Locate the cell with the specified text and output its (x, y) center coordinate. 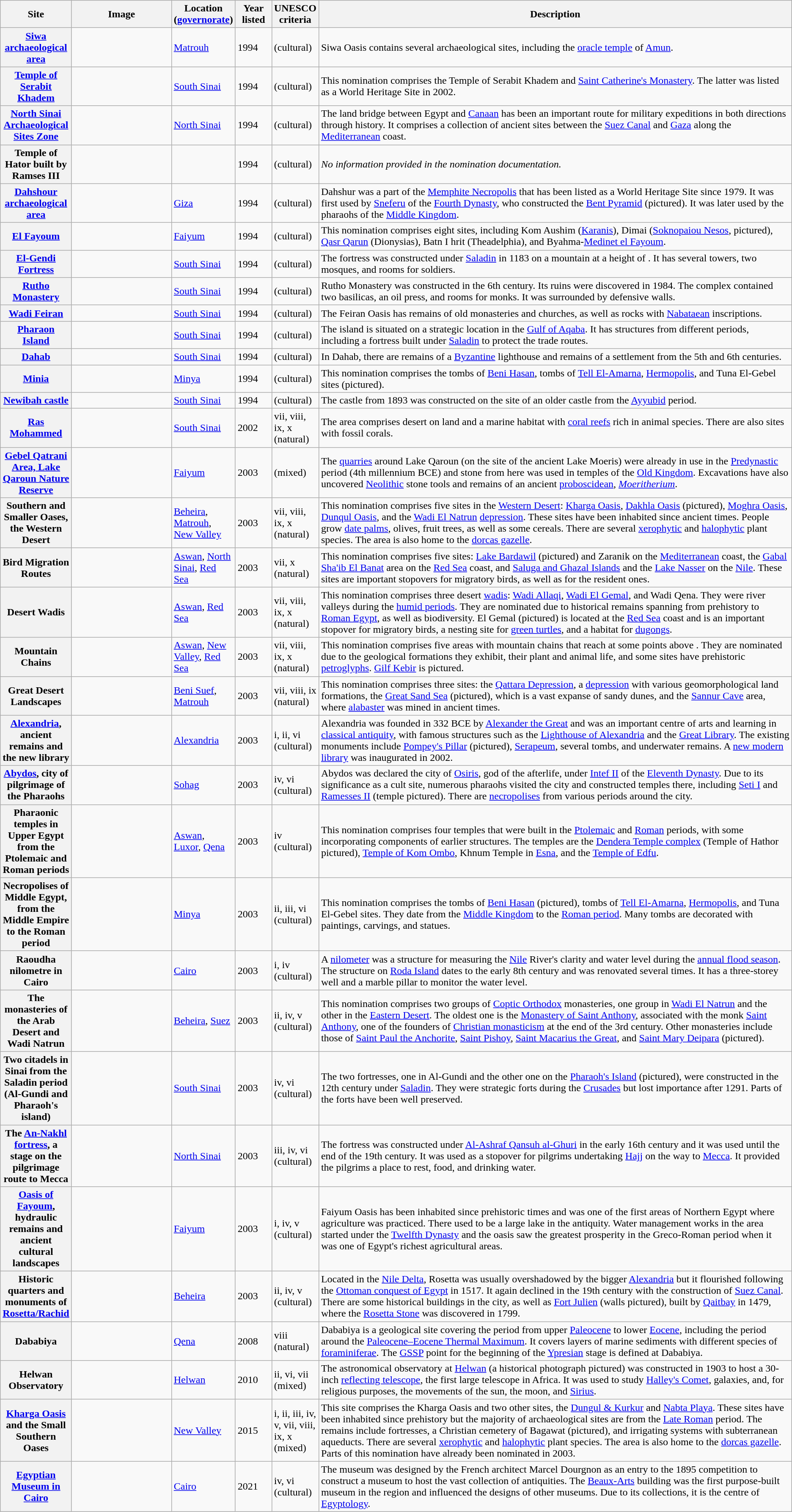
Year listed (253, 14)
Sohag (203, 785)
2008 (253, 1341)
Ras Mohammed (36, 428)
Location (governorate) (203, 14)
North Sinai Archaeological Sites Zone (36, 125)
Oasis of Fayoum, hydraulic remains and ancient cultural landscapes (36, 1229)
Temple of Serabit Khadem (36, 86)
(mixed) (295, 473)
vii, x (natural) (295, 568)
No information provided in the nomination documentation. (555, 164)
The Feiran Oasis has remains of old monasteries and churches, as well as rocks with Nabataean inscriptions. (555, 313)
vii, viii, ix (natural) (295, 696)
2010 (253, 1380)
Siwa archaeological area (36, 47)
Pharaonic temples in Upper Egypt from the Ptolemaic and Roman periods (36, 841)
ii, iii, vi (cultural) (295, 914)
This nomination comprises the tombs of Beni Hasan, tombs of Tell El-Amarna, Hermopolis, and Tuna El-Gebel sites (pictured). (555, 378)
Dababiya (36, 1341)
iii, iv, vi (cultural) (295, 1156)
Beheira, Matrouh, New Valley (203, 523)
El Fayoum (36, 236)
In Dahab, there are remains of a Byzantine lighthouse and remains of a settlement from the 5th and 6th centuries. (555, 357)
iv (cultural) (295, 841)
New Valley (203, 1430)
Beni Suef, Matrouh (203, 696)
Gebel Qatrani Area, Lake Qaroun Nature Reserve (36, 473)
i, ii, vi (cultural) (295, 740)
Dahshour archaeological area (36, 203)
The monasteries of the Arab Desert and Wadi Natrun (36, 1021)
Newibah castle (36, 401)
Southern and Smaller Oases, the Western Desert (36, 523)
Raoudha nilometre in Cairo (36, 970)
Pharaon Island (36, 335)
Necropolises of Middle Egypt, from the Middle Empire to the Roman period (36, 914)
Alexandria, ancient remains and the new library (36, 740)
Dahab (36, 357)
i, iv, v (cultural) (295, 1229)
Abydos, city of pilgrimage of the Pharaohs (36, 785)
Description (555, 14)
Rutho Monastery (36, 291)
Image (121, 14)
Desert Wadis (36, 612)
2021 (253, 1486)
Minia (36, 378)
Helwan (203, 1380)
Site (36, 14)
Aswan, New Valley, Red Sea (203, 657)
Alexandria (203, 740)
Siwa Oasis contains several archaeological sites, including the oracle temple of Amun. (555, 47)
i, ii, iii, iv, v, vii, viii, ix, x (mixed) (295, 1430)
Aswan, Red Sea (203, 612)
Bird Migration Routes (36, 568)
Wadi Feiran (36, 313)
Two citadels in Sinai from the Saladin period (Al-Gundi and Pharaoh's island) (36, 1088)
Beheira, Suez (203, 1021)
The fortress was constructed under Saladin in 1183 on a mountain at a height of . It has several towers, two mosques, and rooms for soldiers. (555, 264)
The castle from 1893 was constructed on the site of an older castle from the Ayyubid period. (555, 401)
Temple of Hator built by Ramses III (36, 164)
Egyptian Museum in Cairo (36, 1486)
2015 (253, 1430)
UNESCO criteria (295, 14)
Qena (203, 1341)
i, iv (cultural) (295, 970)
The An-Nakhl fortress, a stage on the pilgrimage route to Mecca (36, 1156)
El-Gendi Fortress (36, 264)
Kharga Oasis and the Small Southern Oases (36, 1430)
Beheira (203, 1297)
viii (natural) (295, 1341)
Aswan, North Sinai, Red Sea (203, 568)
Historic quarters and monuments of Rosetta/Rachid (36, 1297)
Mountain Chains (36, 657)
Great Desert Landscapes (36, 696)
2002 (253, 428)
Matrouh (203, 47)
The area comprises desert on land and a marine habitat with coral reefs rich in animal species. There are also sites with fossil corals. (555, 428)
This nomination comprises the Temple of Serabit Khadem and Saint Catherine's Monastery. The latter was listed as a World Heritage Site in 2002. (555, 86)
Aswan, Luxor, Qena (203, 841)
Giza (203, 203)
Helwan Observatory (36, 1380)
ii, vi, vii (mixed) (295, 1380)
